Pinpoint the cell where the given text exists, returning its [x, y] midpoint coordinate. 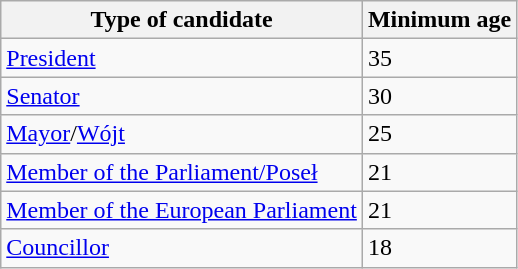
Mayor/Wójt [182, 134]
Member of the European Parliament [182, 210]
President [182, 58]
25 [439, 134]
18 [439, 248]
Member of the Parliament/Poseł [182, 172]
Councillor [182, 248]
Type of candidate [182, 20]
30 [439, 96]
Minimum age [439, 20]
Senator [182, 96]
35 [439, 58]
